Find where the given text appears and provide that cell's center as (x, y) coordinate. 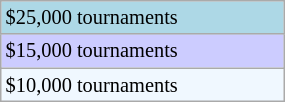
$25,000 tournaments (142, 17)
$10,000 tournaments (142, 85)
$15,000 tournaments (142, 51)
